From the cell containing the given text, extract its center point as [x, y] coordinate. 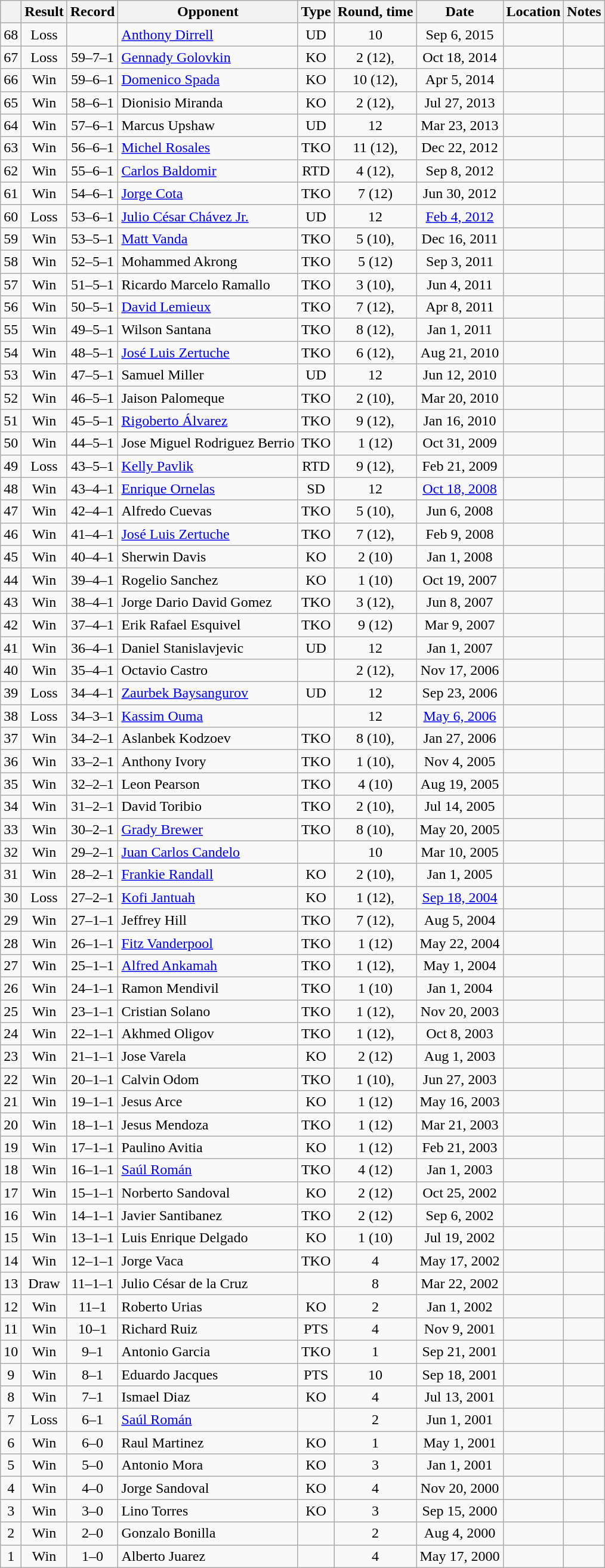
Gennady Golovkin [208, 57]
Jan 1, 2002 [459, 1306]
3 (12), [375, 602]
Enrique Ornelas [208, 489]
58–6–1 [92, 103]
Round, time [375, 12]
42–4–1 [92, 511]
Jan 1, 2007 [459, 647]
53–5–1 [92, 239]
30–2–1 [92, 829]
37–4–1 [92, 625]
Dionisio Miranda [208, 103]
16 [11, 1215]
Jose Miguel Rodriguez Berrio [208, 443]
45–5–1 [92, 421]
Jul 19, 2002 [459, 1238]
Antonio Garcia [208, 1351]
11 (12), [375, 148]
7 [11, 1420]
45 [11, 557]
17–1–1 [92, 1147]
May 22, 2004 [459, 943]
Alfred Ankamah [208, 965]
47–5–1 [92, 375]
43–5–1 [92, 466]
Roberto Urias [208, 1306]
33 [11, 829]
4–0 [92, 1488]
64 [11, 125]
33–2–1 [92, 761]
Grady Brewer [208, 829]
3–0 [92, 1511]
6–0 [92, 1443]
Jul 14, 2005 [459, 807]
8–1 [92, 1374]
Jan 16, 2010 [459, 421]
19 [11, 1147]
May 16, 2003 [459, 1102]
14 [11, 1261]
31 [11, 875]
34–2–1 [92, 739]
35–4–1 [92, 671]
42 [11, 625]
Draw [44, 1283]
Date [459, 12]
Feb 21, 2003 [459, 1147]
Jan 1, 2008 [459, 557]
Jun 1, 2001 [459, 1420]
50 [11, 443]
4 (12) [375, 1170]
65 [11, 103]
Mar 9, 2007 [459, 625]
May 17, 2002 [459, 1261]
59–7–1 [92, 57]
14–1–1 [92, 1215]
52–5–1 [92, 261]
23–1–1 [92, 1011]
31–2–1 [92, 807]
Alberto Juarez [208, 1556]
25–1–1 [92, 965]
17 [11, 1193]
Mar 23, 2013 [459, 125]
4 (10) [375, 784]
Gonzalo Bonilla [208, 1533]
Kofi Jantuah [208, 897]
Sep 18, 2004 [459, 897]
5 [11, 1465]
SD [316, 489]
Domenico Spada [208, 80]
55–6–1 [92, 171]
Julio César de la Cruz [208, 1283]
53 [11, 375]
51 [11, 421]
Oct 18, 2008 [459, 489]
59 [11, 239]
61 [11, 193]
3 (10), [375, 285]
Ramon Mendivil [208, 988]
9 [11, 1374]
48 [11, 489]
Jesus Arce [208, 1102]
May 1, 2001 [459, 1443]
28–2–1 [92, 875]
Sep 3, 2011 [459, 261]
Sep 18, 2001 [459, 1374]
Samuel Miller [208, 375]
Akhmed Oligov [208, 1034]
Octavio Castro [208, 671]
48–5–1 [92, 353]
Jorge Sandoval [208, 1488]
47 [11, 511]
41–4–1 [92, 534]
44 [11, 579]
Marcus Upshaw [208, 125]
Dec 16, 2011 [459, 239]
29–2–1 [92, 852]
36 [11, 761]
7 (12) [375, 193]
9 (12) [375, 625]
Feb 9, 2008 [459, 534]
20–1–1 [92, 1079]
Rigoberto Álvarez [208, 421]
Daniel Stanislavjevic [208, 647]
24 [11, 1034]
Jul 27, 2013 [459, 103]
Jaison Palomeque [208, 398]
Lino Torres [208, 1511]
Jun 12, 2010 [459, 375]
1–0 [92, 1556]
Eduardo Jacques [208, 1374]
56 [11, 307]
Jorge Vaca [208, 1261]
68 [11, 35]
Kelly Pavlik [208, 466]
54 [11, 353]
Feb 4, 2012 [459, 216]
19–1–1 [92, 1102]
2–0 [92, 1533]
Ricardo Marcelo Ramallo [208, 285]
Result [44, 12]
May 1, 2004 [459, 965]
34–3–1 [92, 716]
43 [11, 602]
Nov 20, 2003 [459, 1011]
50–5–1 [92, 307]
5 (12) [375, 261]
55 [11, 330]
23 [11, 1057]
46–5–1 [92, 398]
Kassim Ouma [208, 716]
18 [11, 1170]
Opponent [208, 12]
David Toribio [208, 807]
26 [11, 988]
40–4–1 [92, 557]
Nov 9, 2001 [459, 1329]
Oct 8, 2003 [459, 1034]
27 [11, 965]
Sep 15, 2000 [459, 1511]
Aug 5, 2004 [459, 920]
44–5–1 [92, 443]
Ismael Diaz [208, 1397]
16–1–1 [92, 1170]
Mar 10, 2005 [459, 852]
41 [11, 647]
Nov 17, 2006 [459, 671]
67 [11, 57]
Oct 18, 2014 [459, 57]
46 [11, 534]
56–6–1 [92, 148]
34–4–1 [92, 693]
32–2–1 [92, 784]
Frankie Randall [208, 875]
38 [11, 716]
40 [11, 671]
29 [11, 920]
58 [11, 261]
Rogelio Sanchez [208, 579]
Julio César Chávez Jr. [208, 216]
Richard Ruiz [208, 1329]
11–1–1 [92, 1283]
20 [11, 1125]
24–1–1 [92, 988]
7–1 [92, 1397]
52 [11, 398]
Michel Rosales [208, 148]
Jose Varela [208, 1057]
Oct 25, 2002 [459, 1193]
May 17, 2000 [459, 1556]
Mohammed Akrong [208, 261]
Juan Carlos Candelo [208, 852]
54–6–1 [92, 193]
Anthony Dirrell [208, 35]
43–4–1 [92, 489]
Mar 20, 2010 [459, 398]
Wilson Santana [208, 330]
Luis Enrique Delgado [208, 1238]
15 [11, 1238]
Alfredo Cuevas [208, 511]
11–1 [92, 1306]
Carlos Baldomir [208, 171]
Type [316, 12]
Anthony Ivory [208, 761]
18–1–1 [92, 1125]
27–1–1 [92, 920]
Fitz Vanderpool [208, 943]
8 (12), [375, 330]
Jan 1, 2005 [459, 875]
39 [11, 693]
2 (10) [375, 557]
Jan 27, 2006 [459, 739]
49 [11, 466]
Aug 1, 2003 [459, 1057]
Jan 1, 2004 [459, 988]
Oct 19, 2007 [459, 579]
35 [11, 784]
26–1–1 [92, 943]
Aslanbek Kodzoev [208, 739]
Apr 5, 2014 [459, 80]
Raul Martinez [208, 1443]
10–1 [92, 1329]
53–6–1 [92, 216]
Jul 13, 2001 [459, 1397]
Sep 21, 2001 [459, 1351]
Jan 1, 2001 [459, 1465]
59–6–1 [92, 80]
63 [11, 148]
Feb 21, 2009 [459, 466]
Jan 1, 2003 [459, 1170]
Antonio Mora [208, 1465]
25 [11, 1011]
57 [11, 285]
Jorge Dario David Gomez [208, 602]
51–5–1 [92, 285]
Nov 4, 2005 [459, 761]
6 [11, 1443]
May 20, 2005 [459, 829]
62 [11, 171]
28 [11, 943]
30 [11, 897]
Nov 20, 2000 [459, 1488]
Norberto Sandoval [208, 1193]
34 [11, 807]
22–1–1 [92, 1034]
Apr 8, 2011 [459, 307]
Matt Vanda [208, 239]
Javier Santibanez [208, 1215]
Erik Rafael Esquivel [208, 625]
Record [92, 12]
39–4–1 [92, 579]
Sep 8, 2012 [459, 171]
21–1–1 [92, 1057]
27–2–1 [92, 897]
22 [11, 1079]
Jorge Cota [208, 193]
Jun 8, 2007 [459, 602]
David Lemieux [208, 307]
May 6, 2006 [459, 716]
13 [11, 1283]
Oct 31, 2009 [459, 443]
Mar 22, 2002 [459, 1283]
Paulino Avitia [208, 1147]
6 (12), [375, 353]
Jesus Mendoza [208, 1125]
Jun 4, 2011 [459, 285]
Calvin Odom [208, 1079]
Zaurbek Baysangurov [208, 693]
Sep 23, 2006 [459, 693]
Jun 6, 2008 [459, 511]
5–0 [92, 1465]
66 [11, 80]
Aug 21, 2010 [459, 353]
32 [11, 852]
10 (12), [375, 80]
Cristian Solano [208, 1011]
57–6–1 [92, 125]
9–1 [92, 1351]
Jun 27, 2003 [459, 1079]
Sherwin Davis [208, 557]
Aug 4, 2000 [459, 1533]
Aug 19, 2005 [459, 784]
Jeffrey Hill [208, 920]
Jan 1, 2011 [459, 330]
Notes [584, 12]
Leon Pearson [208, 784]
37 [11, 739]
Jun 30, 2012 [459, 193]
60 [11, 216]
Sep 6, 2002 [459, 1215]
4 (12), [375, 171]
6–1 [92, 1420]
Sep 6, 2015 [459, 35]
38–4–1 [92, 602]
13–1–1 [92, 1238]
36–4–1 [92, 647]
15–1–1 [92, 1193]
12–1–1 [92, 1261]
Location [533, 12]
Dec 22, 2012 [459, 148]
Mar 21, 2003 [459, 1125]
49–5–1 [92, 330]
21 [11, 1102]
11 [11, 1329]
